Return the [X, Y] coordinate for the center point of the cell that contains the specified text.  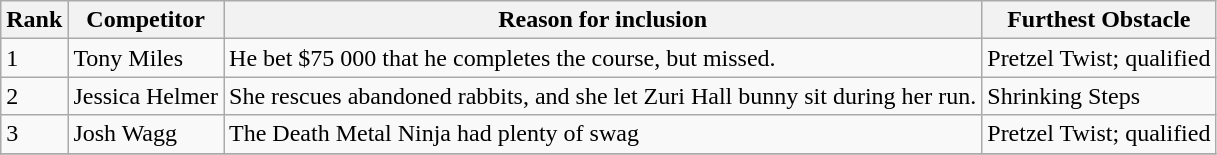
Shrinking Steps [1099, 96]
Furthest Obstacle [1099, 20]
Reason for inclusion [603, 20]
3 [34, 134]
Josh Wagg [146, 134]
The Death Metal Ninja had plenty of swag [603, 134]
He bet $75 000 that he completes the course, but missed. [603, 58]
Tony Miles [146, 58]
2 [34, 96]
Jessica Helmer [146, 96]
Competitor [146, 20]
She rescues abandoned rabbits, and she let Zuri Hall bunny sit during her run. [603, 96]
Rank [34, 20]
1 [34, 58]
